Output the [x, y] coordinate of the center of the cell containing the given text.  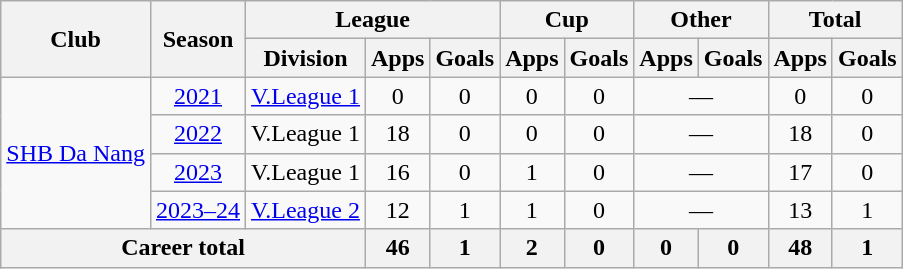
2 [532, 248]
46 [397, 248]
48 [800, 248]
16 [397, 172]
2021 [198, 96]
2023 [198, 172]
League [373, 20]
13 [800, 210]
Total [835, 20]
SHB Da Nang [76, 153]
2022 [198, 134]
Other [701, 20]
Division [306, 58]
12 [397, 210]
Club [76, 39]
17 [800, 172]
Season [198, 39]
Cup [567, 20]
2023–24 [198, 210]
Career total [184, 248]
V.League 2 [306, 210]
